Search for the cell housing the specified text and yield its [x, y] center coordinate. 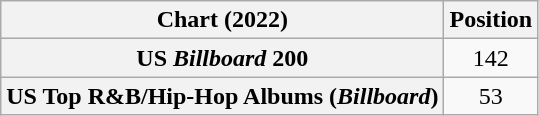
Chart (2022) [222, 20]
53 [491, 96]
US Top R&B/Hip-Hop Albums (Billboard) [222, 96]
US Billboard 200 [222, 58]
Position [491, 20]
142 [491, 58]
